Search for the cell housing the specified text and yield its [x, y] center coordinate. 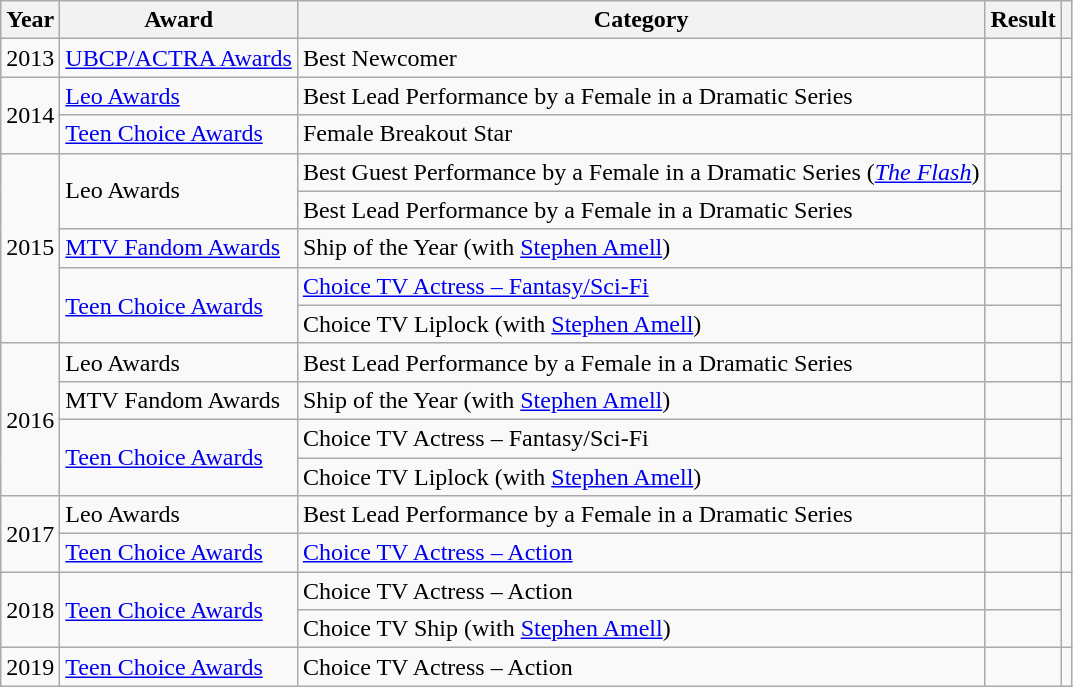
2017 [30, 534]
UBCP/ACTRA Awards [179, 58]
Best Newcomer [641, 58]
Category [641, 20]
2015 [30, 248]
Result [1023, 20]
Year [30, 20]
2014 [30, 115]
Choice TV Ship (with Stephen Amell) [641, 629]
Award [179, 20]
2013 [30, 58]
Female Breakout Star [641, 134]
Best Guest Performance by a Female in a Dramatic Series (The Flash) [641, 172]
2018 [30, 610]
2019 [30, 667]
2016 [30, 419]
